Find where the given text appears and provide that cell's center as [X, Y] coordinate. 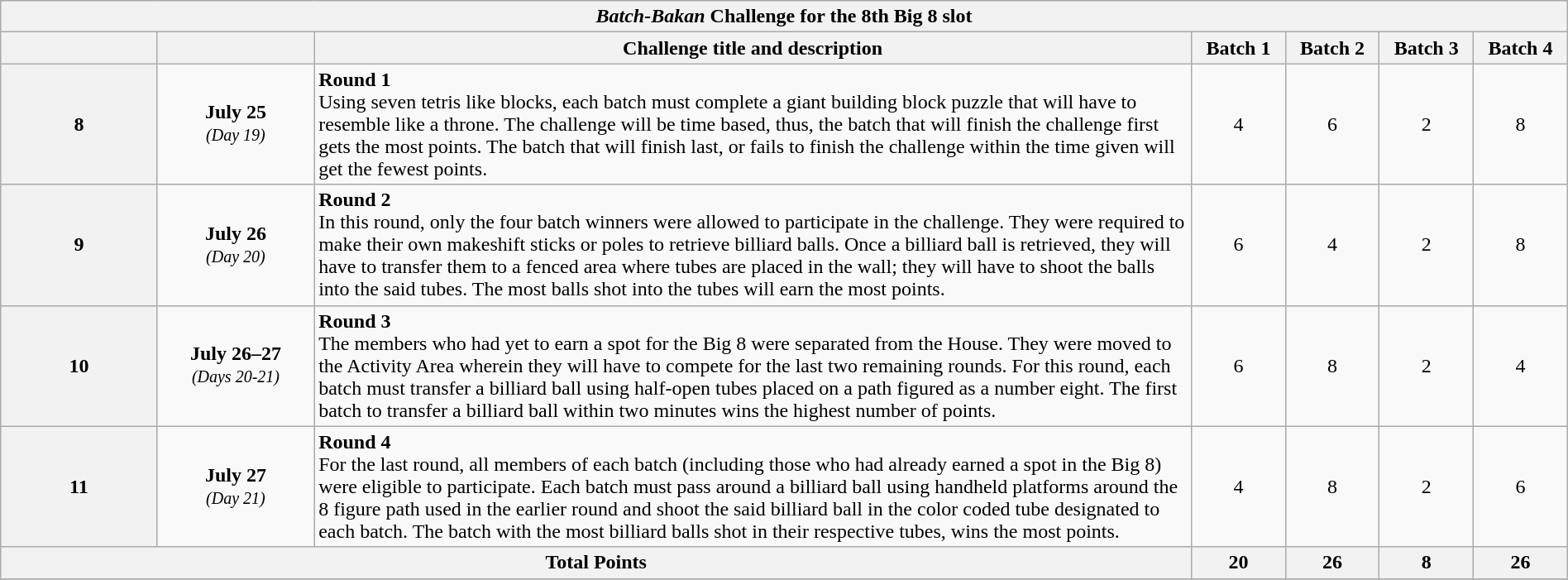
July 26–27(Days 20-21) [235, 366]
10 [79, 366]
9 [79, 245]
Total Points [596, 563]
July 26(Day 20) [235, 245]
Batch-Bakan Challenge for the 8th Big 8 slot [784, 17]
Batch 1 [1239, 48]
Batch 3 [1427, 48]
Challenge title and description [753, 48]
20 [1239, 563]
Batch 2 [1332, 48]
July 27(Day 21) [235, 487]
Batch 4 [1521, 48]
July 25(Day 19) [235, 124]
11 [79, 487]
